Determine the (x, y) coordinate at the center of the cell enclosing the given text.  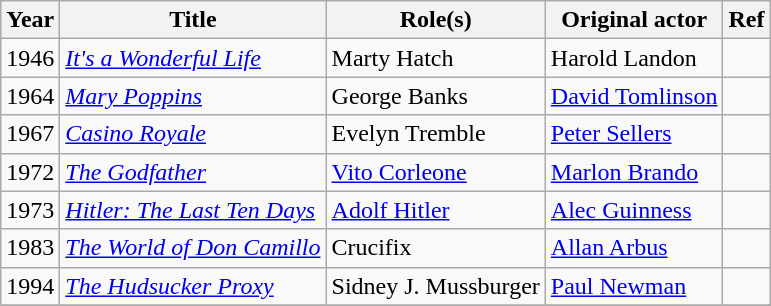
The World of Don Camillo (193, 248)
Crucifix (436, 248)
1967 (30, 134)
Alec Guinness (634, 210)
Title (193, 20)
Sidney J. Mussburger (436, 286)
Allan Arbus (634, 248)
Harold Landon (634, 58)
Peter Sellers (634, 134)
Evelyn Tremble (436, 134)
Marlon Brando (634, 172)
Casino Royale (193, 134)
Adolf Hitler (436, 210)
1994 (30, 286)
1972 (30, 172)
Marty Hatch (436, 58)
1983 (30, 248)
1946 (30, 58)
David Tomlinson (634, 96)
Year (30, 20)
Mary Poppins (193, 96)
Role(s) (436, 20)
George Banks (436, 96)
The Hudsucker Proxy (193, 286)
Ref (746, 20)
Paul Newman (634, 286)
The Godfather (193, 172)
1964 (30, 96)
Hitler: The Last Ten Days (193, 210)
Vito Corleone (436, 172)
Original actor (634, 20)
It's a Wonderful Life (193, 58)
1973 (30, 210)
